Locate the cell with the specified text and output its (x, y) center coordinate. 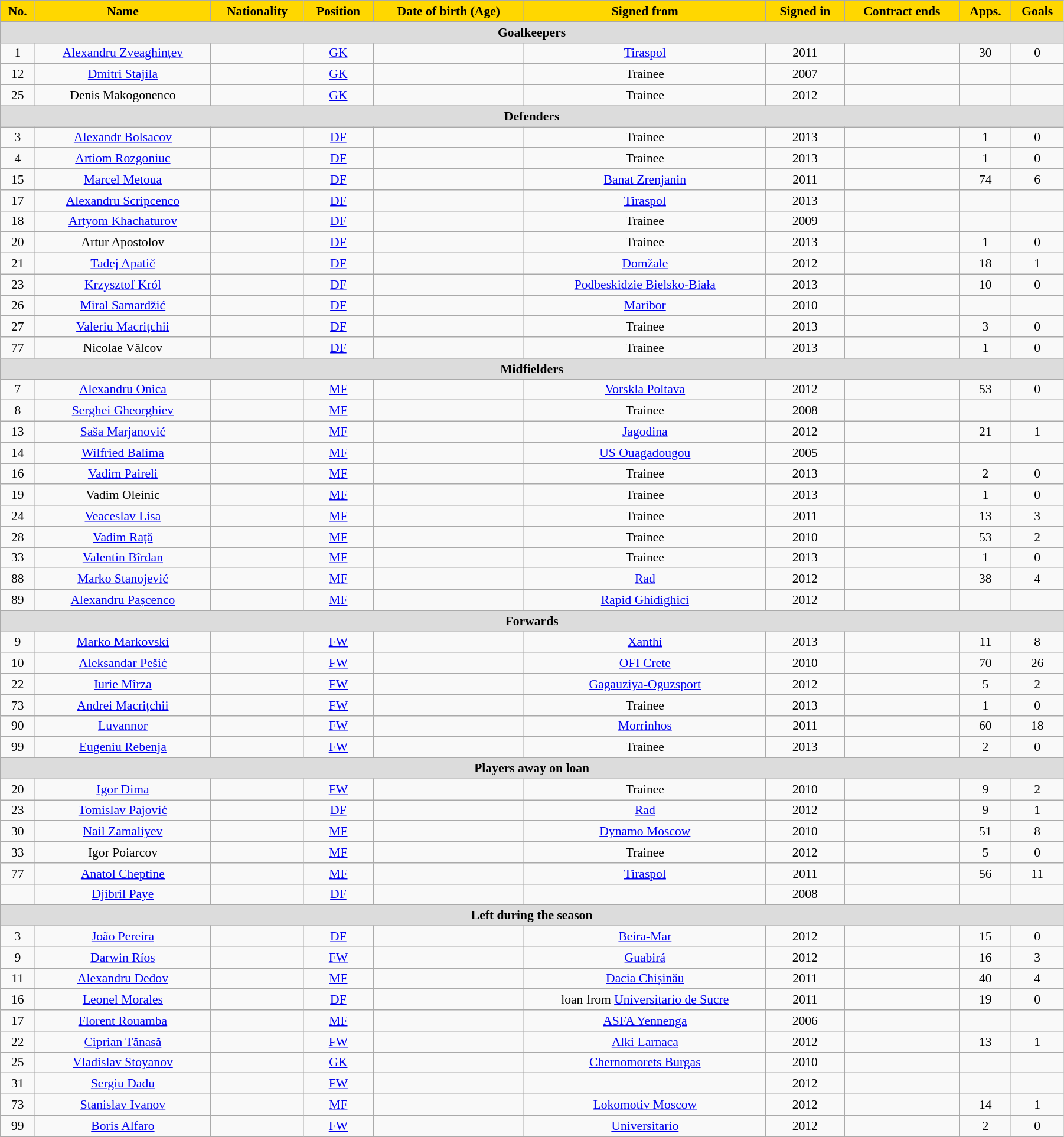
Forwards (532, 621)
Dacia Chișinău (645, 979)
Tadej Apatič (123, 264)
Gagauziya-Oguzsport (645, 684)
Apps. (985, 11)
Alexandr Bolsacov (123, 138)
Guabirá (645, 958)
Alexandru Zveaghințev (123, 53)
Stanislav Ivanov (123, 1105)
Andrei Macrițchii (123, 705)
loan from Universitario de Sucre (645, 1000)
Artiom Rozgoniuc (123, 159)
Signed from (645, 11)
27 (18, 327)
Beira-Mar (645, 937)
Djibril Paye (123, 894)
Morrinhos (645, 726)
Denis Makogonenco (123, 96)
Domžale (645, 264)
Vladislav Stoyanov (123, 1063)
Sergiu Dadu (123, 1084)
Boris Alfaro (123, 1126)
Lokomotiv Moscow (645, 1105)
Aleksandar Pešić (123, 664)
Artur Apostolov (123, 243)
Marko Stanojević (123, 579)
Vadim Rață (123, 537)
Leonel Morales (123, 1000)
38 (985, 579)
Jagodina (645, 432)
João Pereira (123, 937)
74 (985, 179)
Players away on loan (532, 769)
Nationality (257, 11)
US Ouagadougou (645, 453)
Position (338, 11)
2007 (805, 74)
OFI Crete (645, 664)
Goalkeepers (532, 32)
Anatol Cheptine (123, 874)
Valentin Bîrdan (123, 558)
51 (985, 832)
12 (18, 74)
Universitario (645, 1126)
Saša Marjanović (123, 432)
70 (985, 664)
Nail Zamaliyev (123, 832)
Krzysztof Król (123, 285)
No. (18, 11)
Alexandru Pașcenco (123, 600)
Nicolae Vâlcov (123, 348)
Darwin Ríos (123, 958)
Wilfried Balima (123, 453)
Vorskla Poltava (645, 390)
7 (18, 390)
Alexandru Scripcenco (123, 201)
Left during the season (532, 916)
60 (985, 726)
Tomislav Pajović (123, 811)
Dynamo Moscow (645, 832)
89 (18, 600)
24 (18, 516)
6 (1037, 179)
90 (18, 726)
Dmitri Stajila (123, 74)
Luvannor (123, 726)
Podbeskidzie Bielsko-Biała (645, 285)
Igor Dima (123, 789)
Ciprian Tănasă (123, 1042)
Name (123, 11)
Contract ends (902, 11)
28 (18, 537)
ASFA Yennenga (645, 1021)
2005 (805, 453)
Maribor (645, 306)
Rapid Ghidighici (645, 600)
Xanthi (645, 642)
Miral Samardžić (123, 306)
Vadim Oleinic (123, 495)
Alexandru Dedov (123, 979)
2009 (805, 221)
Vadim Paireli (123, 474)
Artyom Khachaturov (123, 221)
Date of birth (Age) (449, 11)
Igor Poiarcov (123, 852)
56 (985, 874)
Signed in (805, 11)
88 (18, 579)
Serghei Gheorghiev (123, 411)
Alexandru Onica (123, 390)
Veaceslav Lisa (123, 516)
Florent Rouamba (123, 1021)
Alki Larnaca (645, 1042)
Banat Zrenjanin (645, 179)
Valeriu Macrițchii (123, 327)
31 (18, 1084)
Midfielders (532, 369)
Defenders (532, 116)
Marcel Metoua (123, 179)
Eugeniu Rebenja (123, 747)
Marko Markovski (123, 642)
Iurie Mîrza (123, 684)
Chernomorets Burgas (645, 1063)
40 (985, 979)
Goals (1037, 11)
2006 (805, 1021)
